Scan for the cell matching the given text and deliver its (x, y) coordinate at center. 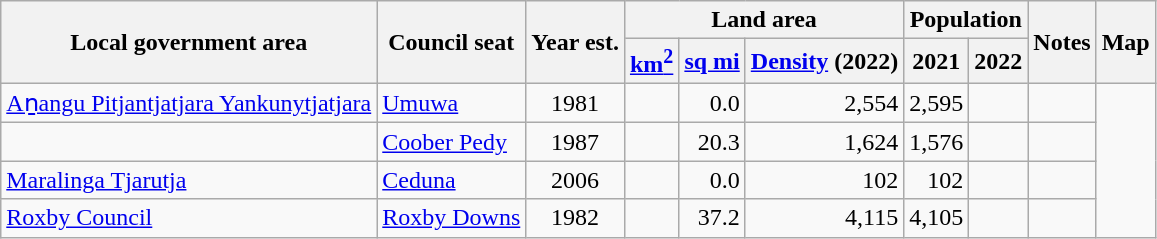
Ceduna (452, 180)
Roxby Council (189, 218)
1987 (576, 142)
Umuwa (452, 103)
sq mi (712, 62)
37.2 (712, 218)
4,105 (936, 218)
km2 (651, 62)
Council seat (452, 42)
Notes (1062, 42)
2,554 (824, 103)
Roxby Downs (452, 218)
2022 (998, 62)
Map (1126, 42)
Population (966, 20)
Year est. (576, 42)
Local government area (189, 42)
Coober Pedy (452, 142)
Density (2022) (824, 62)
20.3 (712, 142)
2006 (576, 180)
4,115 (824, 218)
Aṉangu Pitjantjatjara Yankunytjatjara (189, 103)
1,624 (824, 142)
2021 (936, 62)
1981 (576, 103)
1,576 (936, 142)
2,595 (936, 103)
Maralinga Tjarutja (189, 180)
1982 (576, 218)
Land area (764, 20)
